Pinpoint the cell where the given text exists, returning its [x, y] midpoint coordinate. 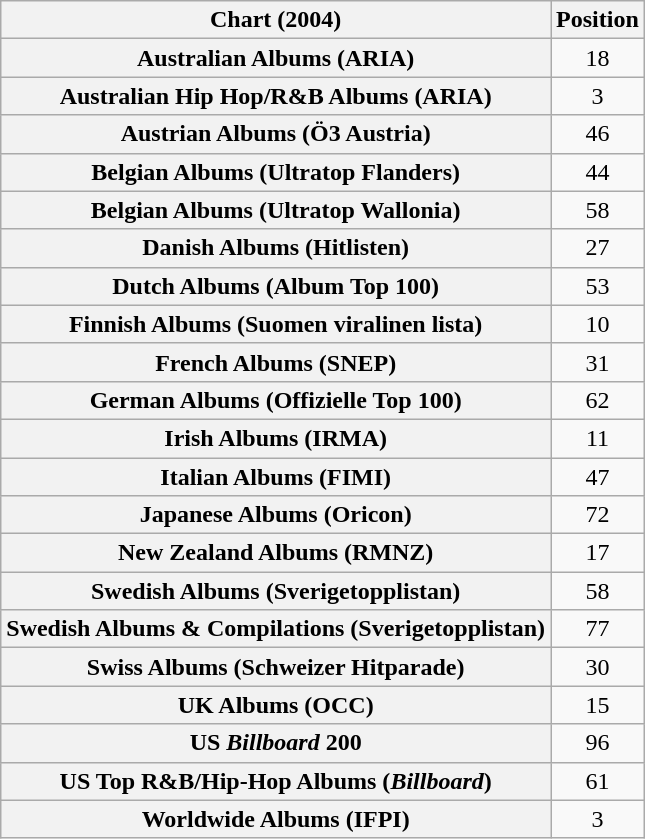
31 [598, 362]
53 [598, 286]
Dutch Albums (Album Top 100) [276, 286]
Danish Albums (Hitlisten) [276, 248]
62 [598, 400]
Worldwide Albums (IFPI) [276, 819]
46 [598, 134]
77 [598, 629]
US Top R&B/Hip-Hop Albums (Billboard) [276, 781]
Australian Hip Hop/R&B Albums (ARIA) [276, 96]
17 [598, 553]
27 [598, 248]
Swedish Albums (Sverigetopplistan) [276, 591]
New Zealand Albums (RMNZ) [276, 553]
Position [598, 20]
47 [598, 477]
Australian Albums (ARIA) [276, 58]
Swiss Albums (Schweizer Hitparade) [276, 667]
96 [598, 743]
15 [598, 705]
18 [598, 58]
French Albums (SNEP) [276, 362]
44 [598, 172]
Chart (2004) [276, 20]
10 [598, 324]
Belgian Albums (Ultratop Flanders) [276, 172]
11 [598, 438]
Italian Albums (FIMI) [276, 477]
61 [598, 781]
German Albums (Offizielle Top 100) [276, 400]
Irish Albums (IRMA) [276, 438]
Swedish Albums & Compilations (Sverigetopplistan) [276, 629]
72 [598, 515]
Austrian Albums (Ö3 Austria) [276, 134]
Finnish Albums (Suomen viralinen lista) [276, 324]
30 [598, 667]
UK Albums (OCC) [276, 705]
Japanese Albums (Oricon) [276, 515]
Belgian Albums (Ultratop Wallonia) [276, 210]
US Billboard 200 [276, 743]
